Search for the cell housing the specified text and yield its (x, y) center coordinate. 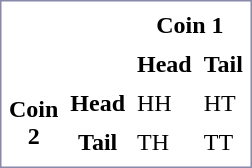
Coin 2 (33, 124)
Coin 1 (190, 26)
TH (165, 142)
HH (165, 104)
HT (223, 104)
TT (223, 142)
